For the text-containing cell, return its midpoint in (x, y) coordinate format. 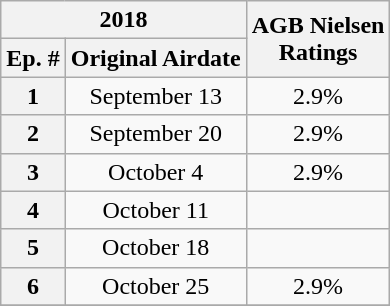
Ep. # (33, 58)
2 (33, 134)
4 (33, 210)
1 (33, 96)
September 20 (156, 134)
October 18 (156, 248)
October 4 (156, 172)
5 (33, 248)
September 13 (156, 96)
3 (33, 172)
October 25 (156, 286)
AGB NielsenRatings (318, 39)
2018 (124, 20)
6 (33, 286)
October 11 (156, 210)
Original Airdate (156, 58)
